Scan for the cell matching the given text and deliver its [x, y] coordinate at center. 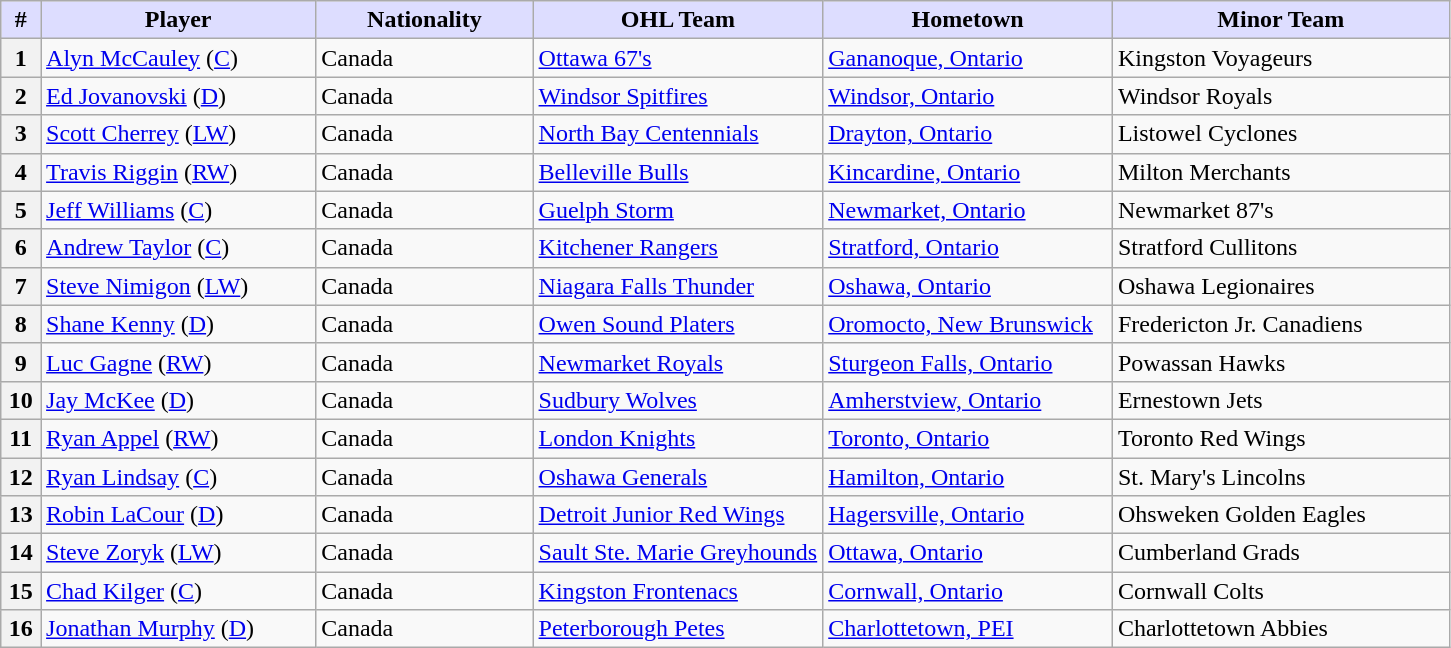
1 [21, 58]
13 [21, 515]
Niagara Falls Thunder [678, 286]
Newmarket Royals [678, 362]
Newmarket, Ontario [968, 210]
Robin LaCour (D) [178, 515]
Oshawa Generals [678, 477]
Jeff Williams (C) [178, 210]
Travis Riggin (RW) [178, 172]
Shane Kenny (D) [178, 324]
Drayton, Ontario [968, 134]
Sudbury Wolves [678, 400]
Stratford, Ontario [968, 248]
Toronto Red Wings [1280, 438]
Kingston Voyageurs [1280, 58]
11 [21, 438]
# [21, 20]
Nationality [424, 20]
Fredericton Jr. Canadiens [1280, 324]
16 [21, 629]
North Bay Centennials [678, 134]
Charlottetown Abbies [1280, 629]
Luc Gagne (RW) [178, 362]
Charlottetown, PEI [968, 629]
Belleville Bulls [678, 172]
Ryan Lindsay (C) [178, 477]
Windsor Spitfires [678, 96]
9 [21, 362]
Ohsweken Golden Eagles [1280, 515]
Cumberland Grads [1280, 553]
Detroit Junior Red Wings [678, 515]
Oshawa, Ontario [968, 286]
Ottawa, Ontario [968, 553]
Toronto, Ontario [968, 438]
Amherstview, Ontario [968, 400]
Minor Team [1280, 20]
10 [21, 400]
Steve Nimigon (LW) [178, 286]
Hometown [968, 20]
Oromocto, New Brunswick [968, 324]
Andrew Taylor (C) [178, 248]
Owen Sound Platers [678, 324]
12 [21, 477]
Steve Zoryk (LW) [178, 553]
Kincardine, Ontario [968, 172]
Milton Merchants [1280, 172]
3 [21, 134]
Oshawa Legionaires [1280, 286]
Stratford Cullitons [1280, 248]
8 [21, 324]
OHL Team [678, 20]
Sault Ste. Marie Greyhounds [678, 553]
Gananoque, Ontario [968, 58]
7 [21, 286]
St. Mary's Lincolns [1280, 477]
Kitchener Rangers [678, 248]
Windsor, Ontario [968, 96]
Sturgeon Falls, Ontario [968, 362]
Newmarket 87's [1280, 210]
Kingston Frontenacs [678, 591]
5 [21, 210]
Peterborough Petes [678, 629]
Ernestown Jets [1280, 400]
Hamilton, Ontario [968, 477]
Alyn McCauley (C) [178, 58]
Chad Kilger (C) [178, 591]
Jonathan Murphy (D) [178, 629]
Powassan Hawks [1280, 362]
6 [21, 248]
4 [21, 172]
15 [21, 591]
Cornwall Colts [1280, 591]
Ottawa 67's [678, 58]
Hagersville, Ontario [968, 515]
2 [21, 96]
Ed Jovanovski (D) [178, 96]
Ryan Appel (RW) [178, 438]
Windsor Royals [1280, 96]
Guelph Storm [678, 210]
Listowel Cyclones [1280, 134]
Scott Cherrey (LW) [178, 134]
Cornwall, Ontario [968, 591]
Jay McKee (D) [178, 400]
London Knights [678, 438]
14 [21, 553]
Player [178, 20]
